Capture the cell that displays the provided text and extract its [X, Y] central coordinate. 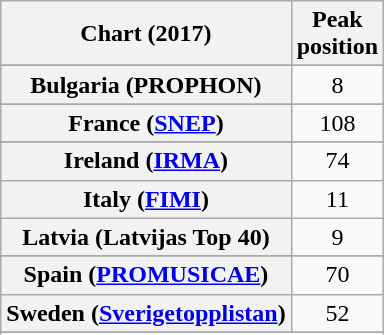
108 [337, 123]
70 [337, 275]
9 [337, 237]
Italy (FIMI) [146, 199]
France (SNEP) [146, 123]
Latvia (Latvijas Top 40) [146, 237]
11 [337, 199]
Sweden (Sverigetopplistan) [146, 313]
52 [337, 313]
Ireland (IRMA) [146, 161]
Bulgaria (PROPHON) [146, 85]
74 [337, 161]
Peak position [337, 34]
Chart (2017) [146, 34]
8 [337, 85]
Spain (PROMUSICAE) [146, 275]
